From the cell containing the given text, extract its center point as (x, y) coordinate. 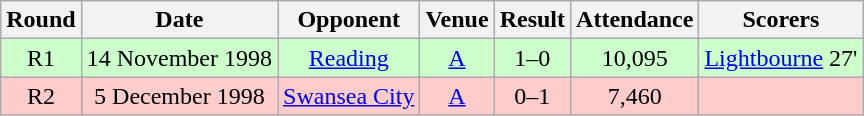
R1 (41, 58)
Reading (349, 58)
1–0 (532, 58)
Scorers (781, 20)
10,095 (635, 58)
7,460 (635, 96)
Attendance (635, 20)
0–1 (532, 96)
Venue (457, 20)
Swansea City (349, 96)
Date (179, 20)
14 November 1998 (179, 58)
Round (41, 20)
5 December 1998 (179, 96)
Opponent (349, 20)
Result (532, 20)
Lightbourne 27' (781, 58)
R2 (41, 96)
